Search for the cell housing the specified text and yield its [X, Y] center coordinate. 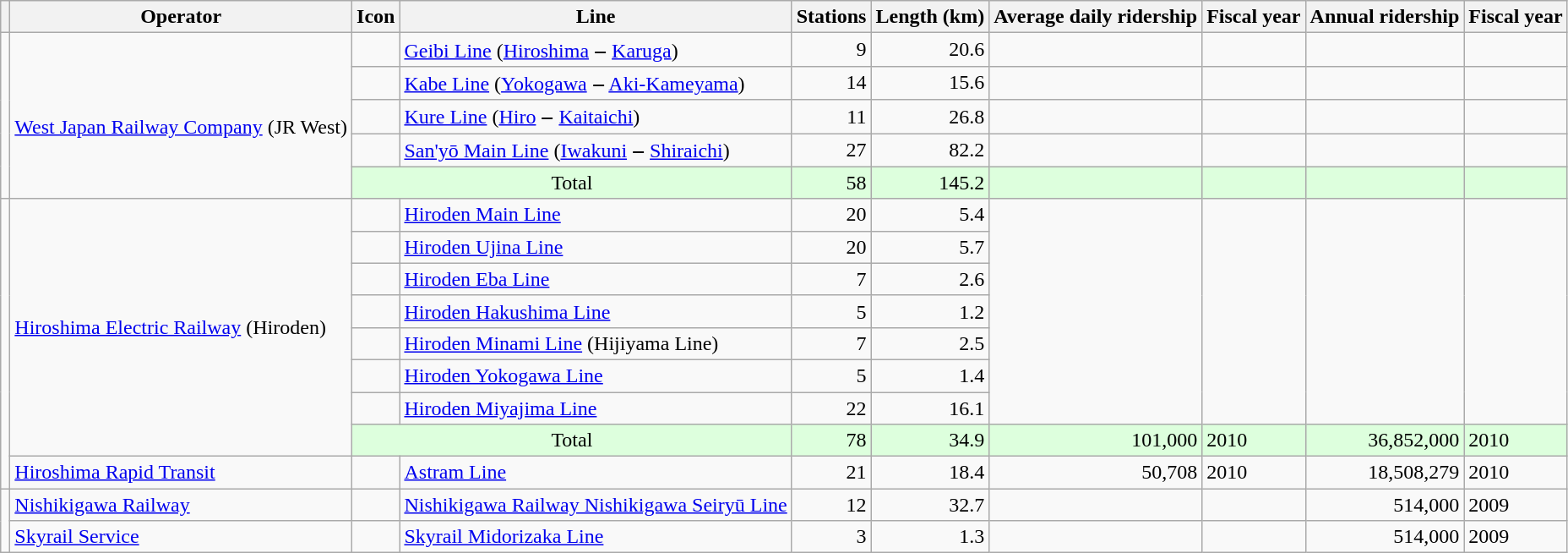
14 [831, 83]
32.7 [930, 505]
Annual ridership [1385, 17]
Hiroden Yokogawa Line [596, 375]
Icon [376, 17]
1.3 [930, 537]
Length (km) [930, 17]
Hiroden Main Line [596, 215]
3 [831, 537]
Average daily ridership [1096, 17]
Hiroden Minami Line (Hijiyama Line) [596, 343]
78 [831, 441]
Hiroshima Rapid Transit [181, 473]
5.7 [930, 247]
San'yō Main Line (Iwakuni ‒ Shiraichi) [596, 151]
Geibi Line (Hiroshima ‒ Karuga) [596, 50]
Nishikigawa Railway Nishikigawa Seiryū Line [596, 505]
101,000 [1096, 441]
Hiroden Ujina Line [596, 247]
12 [831, 505]
Astram Line [596, 473]
21 [831, 473]
11 [831, 117]
West Japan Railway Company (JR West) [181, 116]
34.9 [930, 441]
Kure Line (Hiro ‒ Kaitaichi) [596, 117]
1.4 [930, 375]
20.6 [930, 50]
Hiroden Hakushima Line [596, 311]
50,708 [1096, 473]
2.6 [930, 279]
Operator [181, 17]
Hiroshima Electric Railway (Hiroden) [181, 327]
22 [831, 408]
5.4 [930, 215]
Hiroden Eba Line [596, 279]
26.8 [930, 117]
58 [831, 183]
18.4 [930, 473]
15.6 [930, 83]
Skyrail Service [181, 537]
Line [596, 17]
Skyrail Midorizaka Line [596, 537]
Hiroden Miyajima Line [596, 408]
Nishikigawa Railway [181, 505]
36,852,000 [1385, 441]
16.1 [930, 408]
27 [831, 151]
Kabe Line (Yokogawa ‒ Aki-Kameyama) [596, 83]
Stations [831, 17]
18,508,279 [1385, 473]
82.2 [930, 151]
145.2 [930, 183]
9 [831, 50]
1.2 [930, 311]
2.5 [930, 343]
